For the text-containing cell, return its midpoint in (x, y) coordinate format. 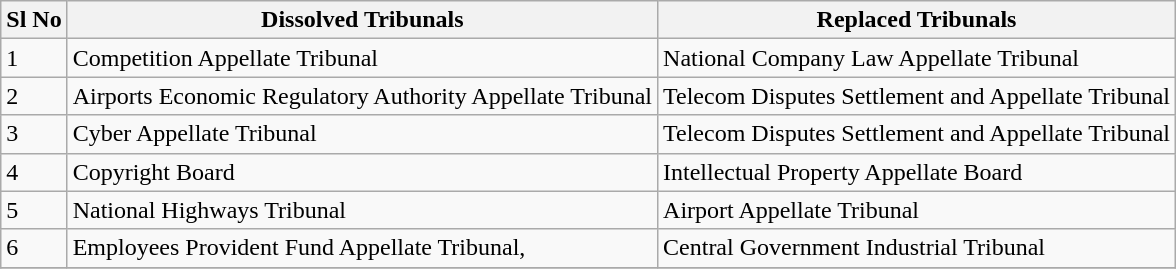
National Company Law Appellate Tribunal (917, 58)
6 (34, 248)
Central Government Industrial Tribunal (917, 248)
Competition Appellate Tribunal (362, 58)
2 (34, 96)
1 (34, 58)
Dissolved Tribunals (362, 20)
Intellectual Property Appellate Board (917, 172)
National Highways Tribunal (362, 210)
Replaced Tribunals (917, 20)
Sl No (34, 20)
4 (34, 172)
Airport Appellate Tribunal (917, 210)
Copyright Board (362, 172)
Cyber Appellate Tribunal (362, 134)
Airports Economic Regulatory Authority Appellate Tribunal (362, 96)
5 (34, 210)
3 (34, 134)
Employees Provident Fund Appellate Tribunal, (362, 248)
